Output the [x, y] coordinate of the center of the cell containing the given text.  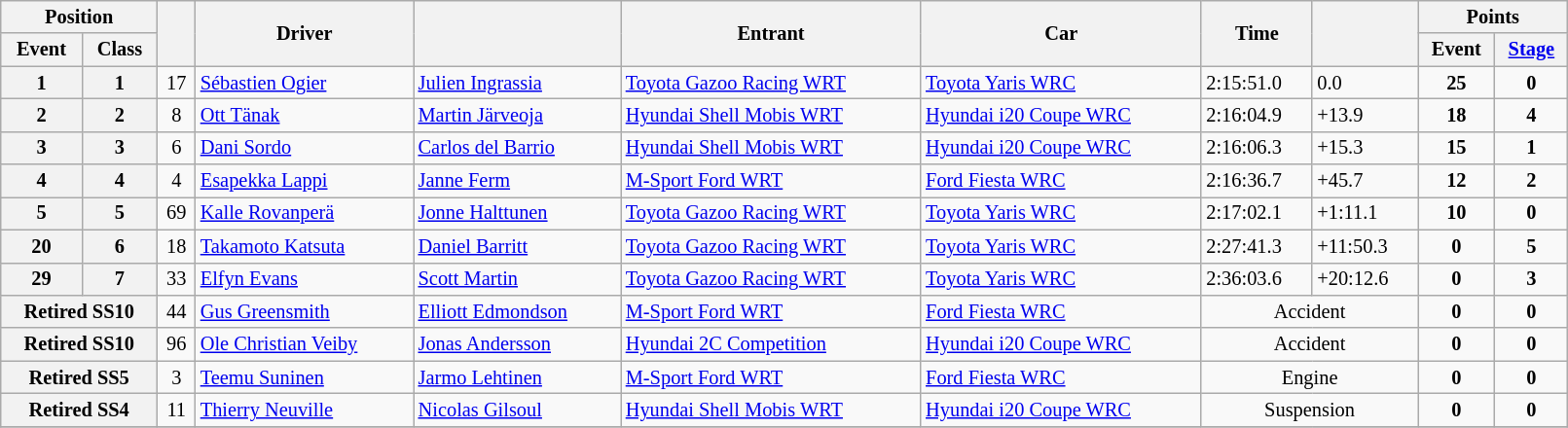
Thierry Neuville [305, 410]
Points [1493, 17]
Nicolas Gilsoul [518, 410]
29 [42, 279]
+13.9 [1365, 115]
Car [1061, 33]
2:16:06.3 [1257, 148]
Teemu Suninen [305, 377]
Scott Martin [518, 279]
Ott Tänak [305, 115]
Class [119, 50]
Gus Greensmith [305, 311]
10 [1456, 213]
33 [177, 279]
+1:11.1 [1365, 213]
2:15:51.0 [1257, 83]
Esapekka Lappi [305, 181]
Elfyn Evans [305, 279]
Jonas Andersson [518, 344]
Janne Ferm [518, 181]
25 [1456, 83]
2:27:41.3 [1257, 246]
Engine [1309, 377]
Martin Järveoja [518, 115]
Sébastien Ogier [305, 83]
69 [177, 213]
0.0 [1365, 83]
11 [177, 410]
+15.3 [1365, 148]
Kalle Rovanperä [305, 213]
Takamoto Katsuta [305, 246]
96 [177, 344]
Hyundai 2C Competition [771, 344]
Time [1257, 33]
Elliott Edmondson [518, 311]
Driver [305, 33]
+20:12.6 [1365, 279]
Jarmo Lehtinen [518, 377]
Suspension [1309, 410]
8 [177, 115]
7 [119, 279]
20 [42, 246]
15 [1456, 148]
2:17:02.1 [1257, 213]
2:16:04.9 [1257, 115]
Jonne Halttunen [518, 213]
Stage [1532, 50]
2:16:36.7 [1257, 181]
Daniel Barritt [518, 246]
Entrant [771, 33]
Julien Ingrassia [518, 83]
Retired SS4 [80, 410]
17 [177, 83]
Carlos del Barrio [518, 148]
Position [80, 17]
12 [1456, 181]
2:36:03.6 [1257, 279]
+11:50.3 [1365, 246]
Retired SS5 [80, 377]
Dani Sordo [305, 148]
44 [177, 311]
+45.7 [1365, 181]
Ole Christian Veiby [305, 344]
